Detect which cell encompasses the target text, then output its [x, y] center coordinate. 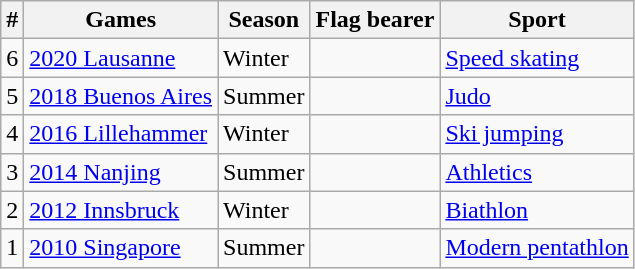
Sport [537, 20]
Speed skating [537, 58]
Games [121, 20]
2016 Lillehammer [121, 134]
Athletics [537, 172]
Judo [537, 96]
3 [12, 172]
2014 Nanjing [121, 172]
Season [264, 20]
2018 Buenos Aires [121, 96]
1 [12, 248]
# [12, 20]
Biathlon [537, 210]
2012 Innsbruck [121, 210]
Flag bearer [375, 20]
2 [12, 210]
2020 Lausanne [121, 58]
4 [12, 134]
5 [12, 96]
Modern pentathlon [537, 248]
2010 Singapore [121, 248]
Ski jumping [537, 134]
6 [12, 58]
